From the cell containing the given text, extract its center point as (X, Y) coordinate. 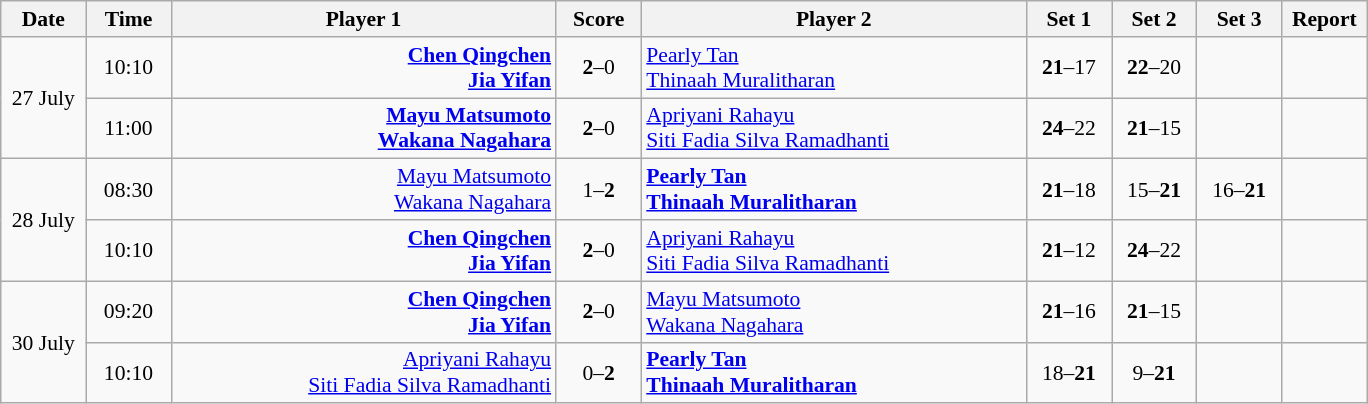
Set 3 (1240, 19)
Score (598, 19)
Time (128, 19)
09:20 (128, 312)
15–21 (1154, 190)
1–2 (598, 190)
08:30 (128, 190)
Player 1 (364, 19)
11:00 (128, 128)
22–20 (1154, 68)
21–18 (1068, 190)
Set 2 (1154, 19)
Report (1324, 19)
21–12 (1068, 250)
Date (44, 19)
21–17 (1068, 68)
Player 2 (834, 19)
9–21 (1154, 372)
Set 1 (1068, 19)
18–21 (1068, 372)
28 July (44, 220)
27 July (44, 98)
16–21 (1240, 190)
0–2 (598, 372)
21–16 (1068, 312)
30 July (44, 342)
